Capture the cell that displays the provided text and extract its (X, Y) central coordinate. 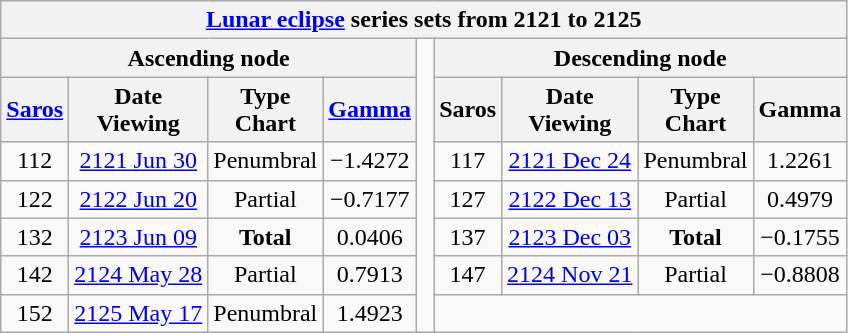
122 (35, 199)
2124 May 28 (138, 275)
Ascending node (209, 58)
−1.4272 (370, 161)
0.7913 (370, 275)
127 (468, 199)
Lunar eclipse series sets from 2121 to 2125 (424, 20)
−0.1755 (800, 237)
142 (35, 275)
112 (35, 161)
117 (468, 161)
152 (35, 313)
0.0406 (370, 237)
2122 Dec 13 (570, 199)
0.4979 (800, 199)
2124 Nov 21 (570, 275)
2121 Jun 30 (138, 161)
2125 May 17 (138, 313)
2121 Dec 24 (570, 161)
1.2261 (800, 161)
2123 Dec 03 (570, 237)
−0.8808 (800, 275)
−0.7177 (370, 199)
132 (35, 237)
2123 Jun 09 (138, 237)
147 (468, 275)
137 (468, 237)
2122 Jun 20 (138, 199)
Descending node (640, 58)
1.4923 (370, 313)
